Pinpoint the cell where the given text exists, returning its (x, y) midpoint coordinate. 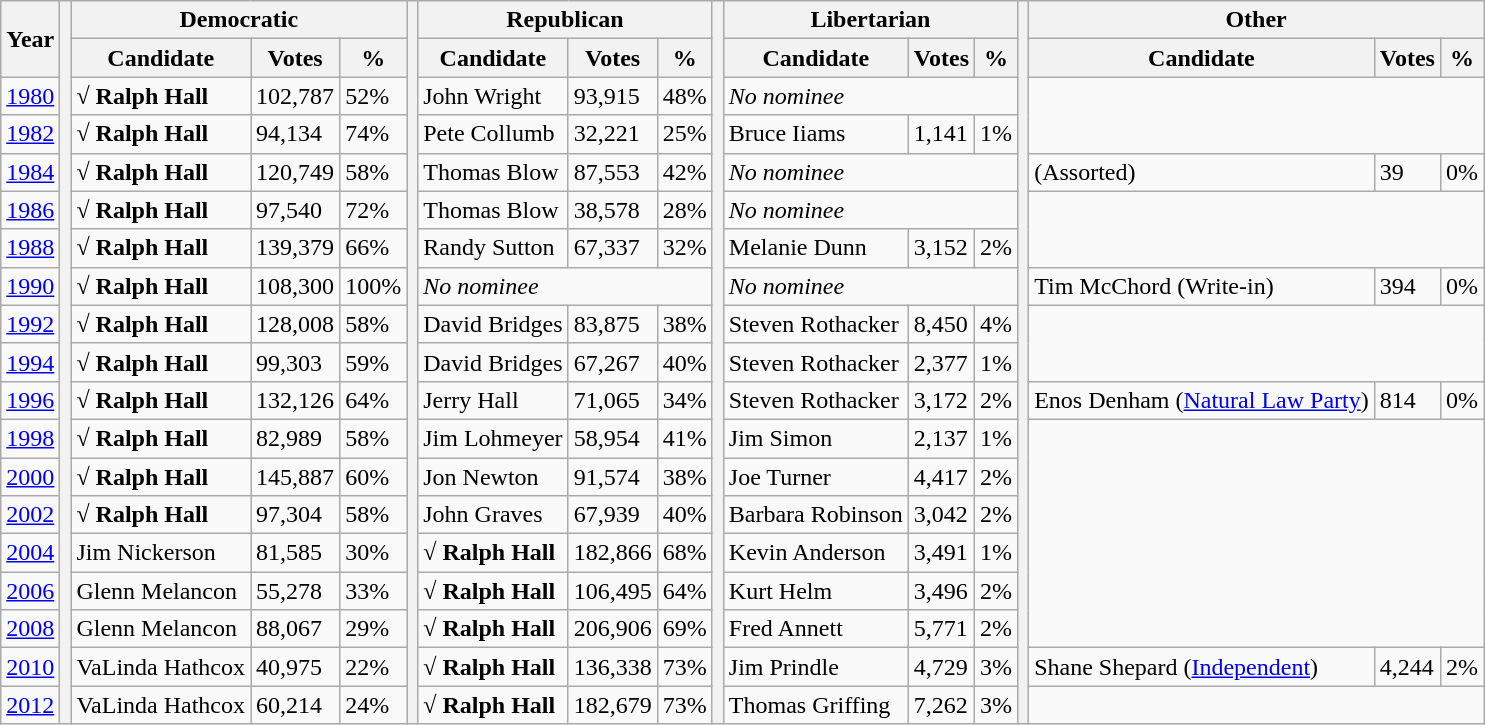
108,300 (296, 286)
91,574 (612, 477)
Joe Turner (816, 477)
John Wright (493, 96)
32,221 (612, 134)
24% (374, 705)
33% (374, 591)
1990 (30, 286)
Jim Simon (816, 438)
67,267 (612, 362)
72% (374, 210)
Randy Sutton (493, 248)
3,491 (941, 553)
1994 (30, 362)
1982 (30, 134)
128,008 (296, 324)
2010 (30, 667)
394 (1407, 286)
Year (30, 39)
82,989 (296, 438)
136,338 (612, 667)
Democratic (239, 20)
Jim Lohmeyer (493, 438)
58,954 (612, 438)
206,906 (612, 629)
814 (1407, 400)
Enos Denham (Natural Law Party) (1202, 400)
67,939 (612, 515)
68% (684, 553)
69% (684, 629)
93,915 (612, 96)
38,578 (612, 210)
139,379 (296, 248)
55,278 (296, 591)
59% (374, 362)
132,126 (296, 400)
4,729 (941, 667)
Other (1256, 20)
22% (374, 667)
2008 (30, 629)
106,495 (612, 591)
3,172 (941, 400)
Tim McChord (Write-in) (1202, 286)
4% (996, 324)
1984 (30, 172)
Jerry Hall (493, 400)
100% (374, 286)
1988 (30, 248)
60,214 (296, 705)
Libertarian (870, 20)
Bruce Iiams (816, 134)
60% (374, 477)
1986 (30, 210)
Shane Shepard (Independent) (1202, 667)
Jon Newton (493, 477)
2,137 (941, 438)
2012 (30, 705)
145,887 (296, 477)
42% (684, 172)
34% (684, 400)
39 (1407, 172)
1996 (30, 400)
87,553 (612, 172)
2006 (30, 591)
99,303 (296, 362)
3,042 (941, 515)
8,450 (941, 324)
25% (684, 134)
2004 (30, 553)
Melanie Dunn (816, 248)
40,975 (296, 667)
2002 (30, 515)
Republican (565, 20)
29% (374, 629)
2000 (30, 477)
7,262 (941, 705)
Kevin Anderson (816, 553)
4,417 (941, 477)
1992 (30, 324)
Kurt Helm (816, 591)
94,134 (296, 134)
Pete Collumb (493, 134)
52% (374, 96)
66% (374, 248)
3,152 (941, 248)
182,679 (612, 705)
3,496 (941, 591)
88,067 (296, 629)
41% (684, 438)
97,304 (296, 515)
74% (374, 134)
4,244 (1407, 667)
32% (684, 248)
Thomas Griffing (816, 705)
81,585 (296, 553)
71,065 (612, 400)
48% (684, 96)
97,540 (296, 210)
Fred Annett (816, 629)
1980 (30, 96)
John Graves (493, 515)
67,337 (612, 248)
Jim Prindle (816, 667)
(Assorted) (1202, 172)
182,866 (612, 553)
5,771 (941, 629)
2,377 (941, 362)
1,141 (941, 134)
28% (684, 210)
83,875 (612, 324)
Barbara Robinson (816, 515)
30% (374, 553)
1998 (30, 438)
120,749 (296, 172)
Jim Nickerson (161, 553)
102,787 (296, 96)
